From the cell containing the given text, extract its center point as (x, y) coordinate. 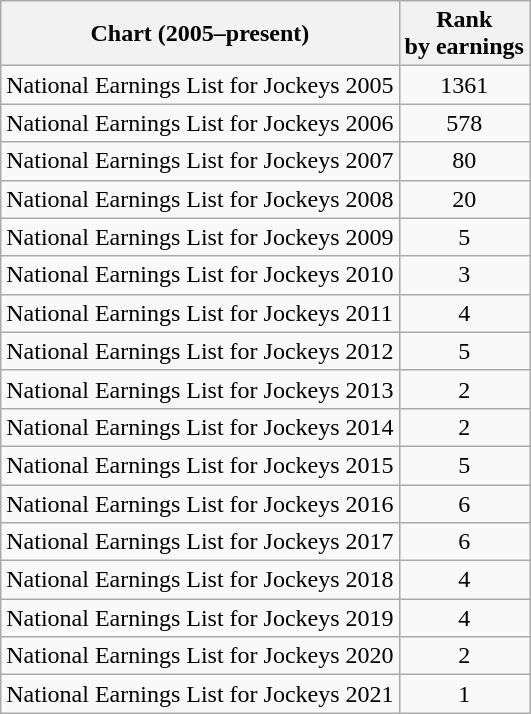
1 (464, 694)
National Earnings List for Jockeys 2021 (200, 694)
National Earnings List for Jockeys 2009 (200, 237)
Chart (2005–present) (200, 34)
National Earnings List for Jockeys 2020 (200, 656)
National Earnings List for Jockeys 2013 (200, 389)
National Earnings List for Jockeys 2017 (200, 542)
20 (464, 199)
National Earnings List for Jockeys 2016 (200, 503)
National Earnings List for Jockeys 2007 (200, 161)
National Earnings List for Jockeys 2005 (200, 85)
National Earnings List for Jockeys 2011 (200, 313)
3 (464, 275)
578 (464, 123)
National Earnings List for Jockeys 2014 (200, 427)
1361 (464, 85)
National Earnings List for Jockeys 2012 (200, 351)
National Earnings List for Jockeys 2019 (200, 618)
National Earnings List for Jockeys 2018 (200, 580)
80 (464, 161)
National Earnings List for Jockeys 2010 (200, 275)
National Earnings List for Jockeys 2015 (200, 465)
National Earnings List for Jockeys 2008 (200, 199)
Rankby earnings (464, 34)
National Earnings List for Jockeys 2006 (200, 123)
